Locate the cell with the specified text and output its (X, Y) center coordinate. 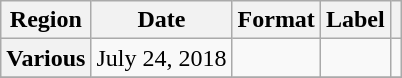
Format (276, 20)
July 24, 2018 (162, 58)
Date (162, 20)
Label (355, 20)
Region (46, 20)
Various (46, 58)
